Output the [X, Y] coordinate of the center of the cell containing the given text.  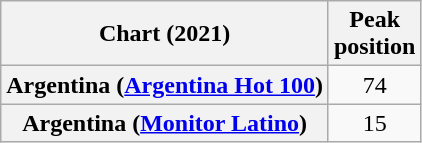
74 [374, 85]
Chart (2021) [165, 34]
15 [374, 123]
Argentina (Argentina Hot 100) [165, 85]
Peakposition [374, 34]
Argentina (Monitor Latino) [165, 123]
